Return the (X, Y) coordinate for the center point of the cell that contains the specified text.  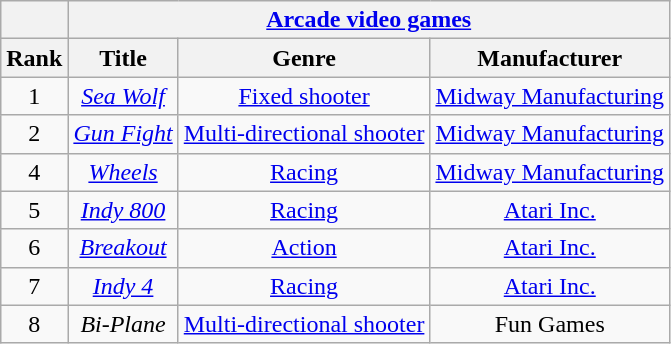
Bi-Plane (123, 324)
Wheels (123, 172)
Rank (34, 58)
4 (34, 172)
1 (34, 96)
Gun Fight (123, 134)
8 (34, 324)
Indy 800 (123, 210)
2 (34, 134)
Fixed shooter (304, 96)
Arcade video games (369, 20)
7 (34, 286)
Manufacturer (550, 58)
Sea Wolf (123, 96)
5 (34, 210)
6 (34, 248)
Genre (304, 58)
Action (304, 248)
Indy 4 (123, 286)
Fun Games (550, 324)
Breakout (123, 248)
Title (123, 58)
